Determine the (X, Y) coordinate at the center of the cell enclosing the given text.  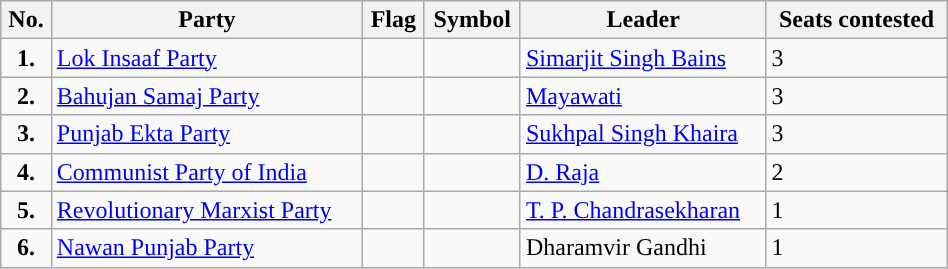
Communist Party of India (206, 172)
3. (26, 134)
Symbol (472, 20)
Party (206, 20)
Leader (642, 20)
No. (26, 20)
1. (26, 58)
4. (26, 172)
Seats contested (856, 20)
5. (26, 210)
Flag (394, 20)
2 (856, 172)
T. P. Chandrasekharan (642, 210)
Simarjit Singh Bains (642, 58)
Revolutionary Marxist Party (206, 210)
2. (26, 96)
D. Raja (642, 172)
Mayawati (642, 96)
6. (26, 248)
Dharamvir Gandhi (642, 248)
Punjab Ekta Party (206, 134)
Sukhpal Singh Khaira (642, 134)
Bahujan Samaj Party (206, 96)
Lok Insaaf Party (206, 58)
Nawan Punjab Party (206, 248)
